Return (X, Y) of the center of cell containing provided text 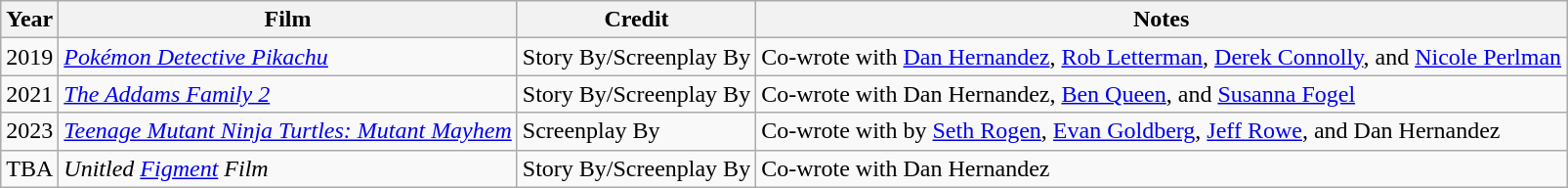
Co-wrote with by Seth Rogen, Evan Goldberg, Jeff Rowe, and Dan Hernandez (1162, 131)
The Addams Family 2 (287, 94)
2021 (29, 94)
TBA (29, 168)
Notes (1162, 20)
Screenplay By (636, 131)
Year (29, 20)
Co-wrote with Dan Hernandez, Ben Queen, and Susanna Fogel (1162, 94)
2023 (29, 131)
Credit (636, 20)
Film (287, 20)
Unitled Figment Film (287, 168)
Pokémon Detective Pikachu (287, 57)
2019 (29, 57)
Co-wrote with Dan Hernandez (1162, 168)
Teenage Mutant Ninja Turtles: Mutant Mayhem (287, 131)
Co-wrote with Dan Hernandez, Rob Letterman, Derek Connolly, and Nicole Perlman (1162, 57)
